Scan for the cell matching the given text and deliver its [x, y] coordinate at center. 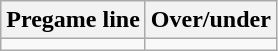
Over/under [210, 20]
Pregame line [74, 20]
